Output the [x, y] coordinate of the center of the cell containing the given text.  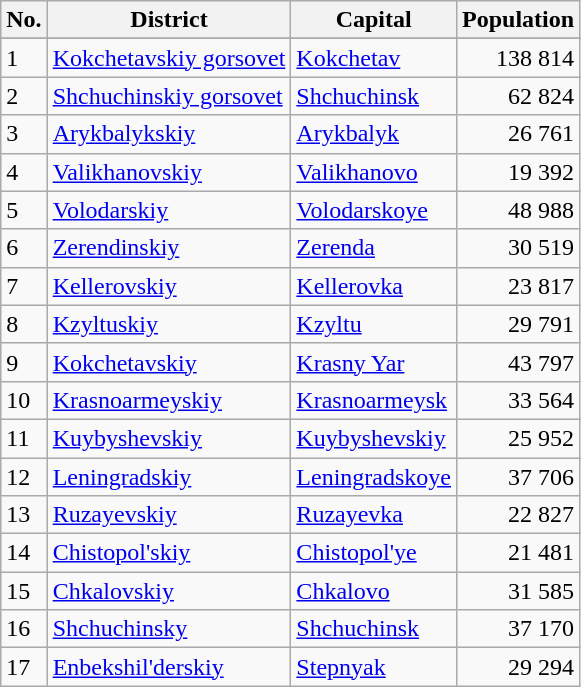
5 [24, 210]
Chkalovo [374, 591]
30 519 [518, 248]
Population [518, 20]
Kzyltu [374, 324]
62 824 [518, 96]
29 294 [518, 667]
Arykbalykskiy [169, 134]
Kellerovskiy [169, 286]
Kellerovka [374, 286]
Valikhanovskiy [169, 172]
No. [24, 20]
17 [24, 667]
12 [24, 477]
26 761 [518, 134]
21 481 [518, 553]
Chkalovskiy [169, 591]
48 988 [518, 210]
Shchuchinskiy gorsovet [169, 96]
37 706 [518, 477]
Enbekshil'derskiy [169, 667]
Kokchetav [374, 58]
22 827 [518, 515]
Krasny Yar [374, 362]
23 817 [518, 286]
29 791 [518, 324]
Leningradskoye [374, 477]
District [169, 20]
Krasnoarmeyskiy [169, 400]
9 [24, 362]
14 [24, 553]
Kzyltuskiy [169, 324]
6 [24, 248]
Shchuchinsky [169, 629]
31 585 [518, 591]
25 952 [518, 438]
Volodarskoye [374, 210]
33 564 [518, 400]
Stepnyak [374, 667]
43 797 [518, 362]
Capital [374, 20]
138 814 [518, 58]
11 [24, 438]
37 170 [518, 629]
19 392 [518, 172]
13 [24, 515]
15 [24, 591]
Leningradskiy [169, 477]
Kokchetavskiy [169, 362]
7 [24, 286]
1 [24, 58]
Zerendinskiy [169, 248]
3 [24, 134]
Chistopol'ye [374, 553]
4 [24, 172]
Volodarskiy [169, 210]
Chistopol'skiy [169, 553]
Ruzayevskiy [169, 515]
Ruzayevka [374, 515]
8 [24, 324]
Kokchetavskiy gorsovet [169, 58]
10 [24, 400]
Arykbalyk [374, 134]
16 [24, 629]
2 [24, 96]
Valikhanovo [374, 172]
Krasnoarmeysk [374, 400]
Zerenda [374, 248]
